Capture the cell that displays the provided text and extract its [X, Y] central coordinate. 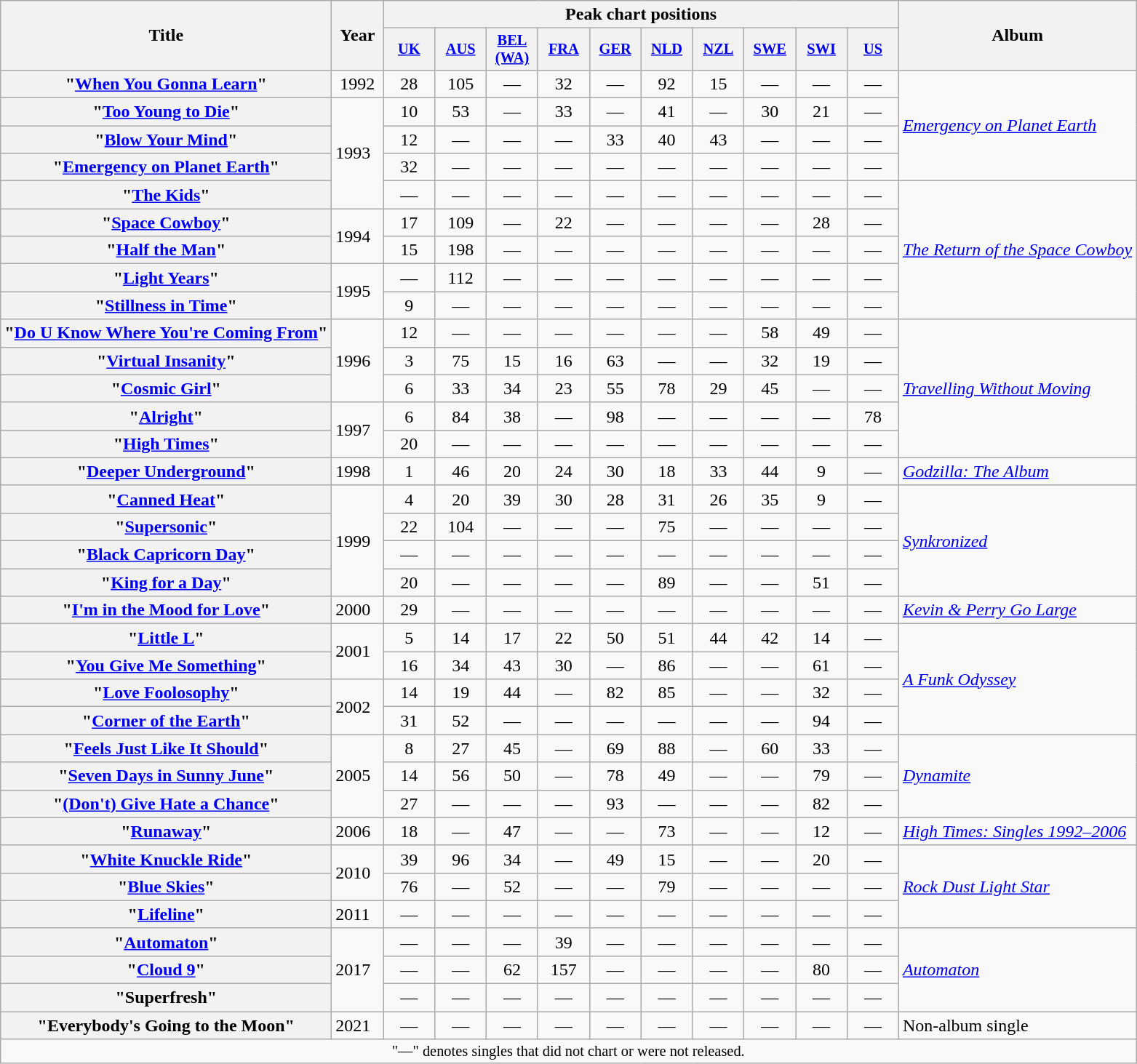
"Everybody's Going to the Moon" [166, 1025]
93 [615, 804]
8 [409, 748]
2002 [358, 707]
Rock Dust Light Star [1017, 887]
157 [563, 969]
"King for a Day" [166, 583]
38 [512, 416]
"Space Cowboy" [166, 223]
Dynamite [1017, 776]
Synkronized [1017, 540]
26 [719, 499]
"Supersonic" [166, 527]
47 [512, 831]
BEL(WA) [512, 49]
84 [461, 416]
"Little L" [166, 638]
1 [409, 471]
56 [461, 776]
104 [461, 527]
73 [666, 831]
Non-album single [1017, 1025]
2017 [358, 969]
A Funk Odyssey [1017, 679]
60 [770, 748]
"Lifeline" [166, 914]
"Stillness in Time" [166, 305]
"Light Years" [166, 278]
The Return of the Space Cowboy [1017, 250]
"Seven Days in Sunny June" [166, 776]
55 [615, 388]
2011 [358, 914]
"Cloud 9" [166, 969]
4 [409, 499]
58 [770, 333]
2005 [358, 776]
"White Knuckle Ride" [166, 859]
35 [770, 499]
41 [666, 112]
Kevin & Perry Go Large [1017, 610]
"Love Foolosophy" [166, 693]
"You Give Me Something" [166, 665]
2010 [358, 873]
Godzilla: The Album [1017, 471]
76 [409, 887]
1993 [358, 153]
88 [666, 748]
94 [822, 721]
US [873, 49]
"Half the Man" [166, 250]
NLD [666, 49]
92 [666, 84]
High Times: Singles 1992–2006 [1017, 831]
SWI [822, 49]
2006 [358, 831]
"Superfresh" [166, 998]
"Canned Heat" [166, 499]
1994 [358, 236]
SWE [770, 49]
"Black Capricorn Day" [166, 555]
"Feels Just Like It Should" [166, 748]
86 [666, 665]
"Corner of the Earth" [166, 721]
24 [563, 471]
1999 [358, 540]
"Blue Skies" [166, 887]
AUS [461, 49]
"High Times" [166, 444]
96 [461, 859]
105 [461, 84]
2000 [358, 610]
1996 [358, 361]
FRA [563, 49]
3 [409, 361]
"Cosmic Girl" [166, 388]
Travelling Without Moving [1017, 388]
46 [461, 471]
10 [409, 112]
"Blow Your Mind" [166, 140]
Emergency on Planet Earth [1017, 125]
2001 [358, 652]
"Deeper Underground" [166, 471]
"Emergency on Planet Earth" [166, 167]
1997 [358, 430]
40 [666, 140]
"Runaway" [166, 831]
"I'm in the Mood for Love" [166, 610]
Title [166, 36]
21 [822, 112]
Automaton [1017, 969]
"When You Gonna Learn" [166, 84]
112 [461, 278]
98 [615, 416]
1995 [358, 292]
UK [409, 49]
"The Kids" [166, 195]
NZL [719, 49]
42 [770, 638]
1998 [358, 471]
5 [409, 638]
"(Don't) Give Hate a Chance" [166, 804]
"Alright" [166, 416]
"Too Young to Die" [166, 112]
85 [666, 693]
23 [563, 388]
Album [1017, 36]
"Virtual Insanity" [166, 361]
61 [822, 665]
1992 [358, 84]
Peak chart positions [642, 15]
"Automaton" [166, 942]
53 [461, 112]
198 [461, 250]
"Do U Know Where You're Coming From" [166, 333]
80 [822, 969]
109 [461, 223]
GER [615, 49]
"—" denotes singles that did not chart or were not released. [569, 1052]
69 [615, 748]
Year [358, 36]
2021 [358, 1025]
62 [512, 969]
89 [666, 583]
63 [615, 361]
